Identify which cell holds the provided text, then report its [X, Y] central coordinate. 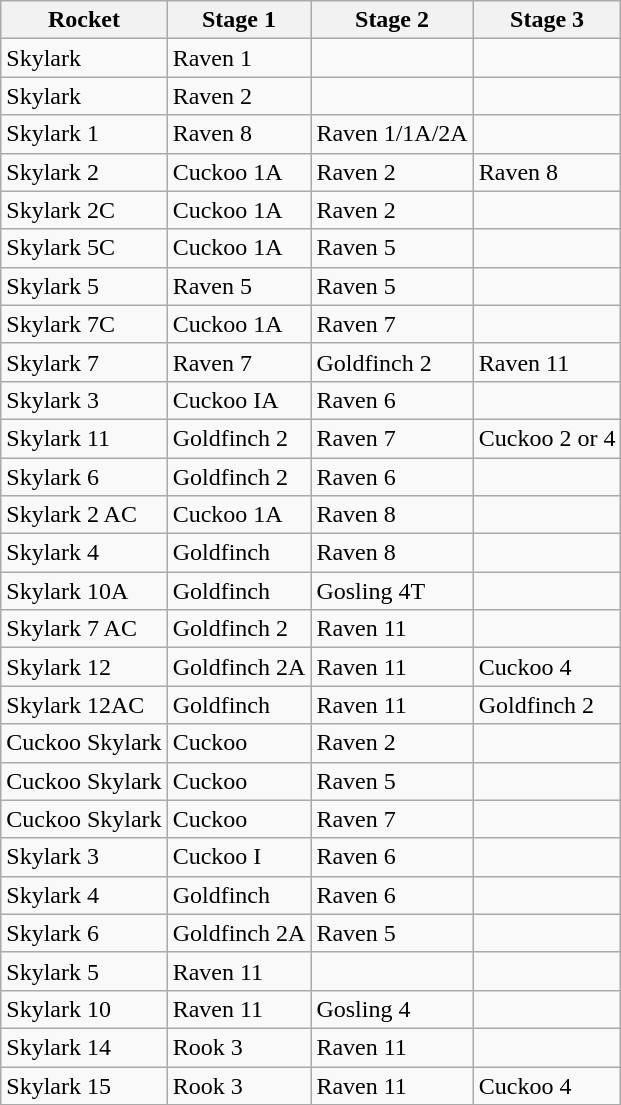
Skylark 7 [84, 362]
Stage 3 [547, 20]
Skylark 11 [84, 438]
Stage 1 [239, 20]
Skylark 2 [84, 172]
Skylark 15 [84, 1085]
Skylark 12 [84, 667]
Skylark 10 [84, 1009]
Skylark 2C [84, 210]
Stage 2 [392, 20]
Gosling 4T [392, 591]
Skylark 1 [84, 134]
Skylark 5C [84, 248]
Cuckoo I [239, 857]
Skylark 7C [84, 324]
Cuckoo 2 or 4 [547, 438]
Gosling 4 [392, 1009]
Rocket [84, 20]
Skylark 12AC [84, 705]
Skylark 7 AC [84, 629]
Raven 1/1A/2A [392, 134]
Skylark 14 [84, 1047]
Skylark 10A [84, 591]
Skylark 2 AC [84, 515]
Cuckoo IA [239, 400]
Raven 1 [239, 58]
